Detect which cell encompasses the target text, then output its (x, y) center coordinate. 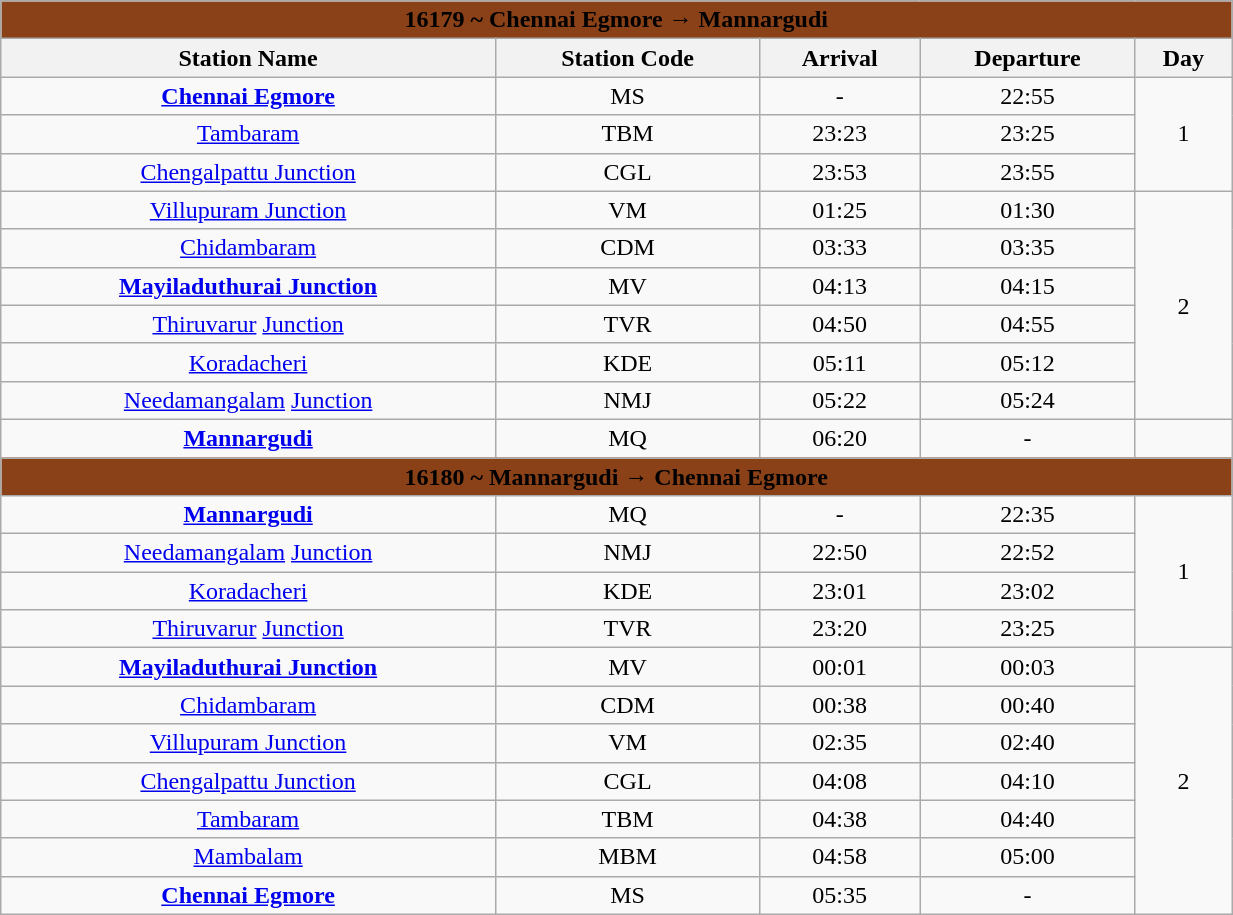
05:24 (1028, 400)
23:53 (840, 172)
04:15 (1028, 286)
23:02 (1028, 591)
00:01 (840, 667)
23:01 (840, 591)
04:55 (1028, 324)
Day (1183, 58)
03:35 (1028, 248)
02:35 (840, 743)
03:33 (840, 248)
05:00 (1028, 857)
Station Code (627, 58)
Station Name (248, 58)
00:03 (1028, 667)
01:25 (840, 210)
04:38 (840, 819)
04:08 (840, 781)
22:35 (1028, 515)
04:50 (840, 324)
16179 ~ Chennai Egmore → Mannargudi (616, 20)
Arrival (840, 58)
05:22 (840, 400)
22:55 (1028, 96)
05:12 (1028, 362)
Departure (1028, 58)
04:13 (840, 286)
05:11 (840, 362)
Mambalam (248, 857)
00:40 (1028, 705)
23:23 (840, 134)
02:40 (1028, 743)
00:38 (840, 705)
04:40 (1028, 819)
05:35 (840, 895)
04:10 (1028, 781)
MBM (627, 857)
16180 ~ Mannargudi → Chennai Egmore (616, 477)
22:52 (1028, 553)
23:55 (1028, 172)
06:20 (840, 438)
01:30 (1028, 210)
04:58 (840, 857)
22:50 (840, 553)
23:20 (840, 629)
